Provide the [X, Y] coordinate of the cell's center where the given text is located.  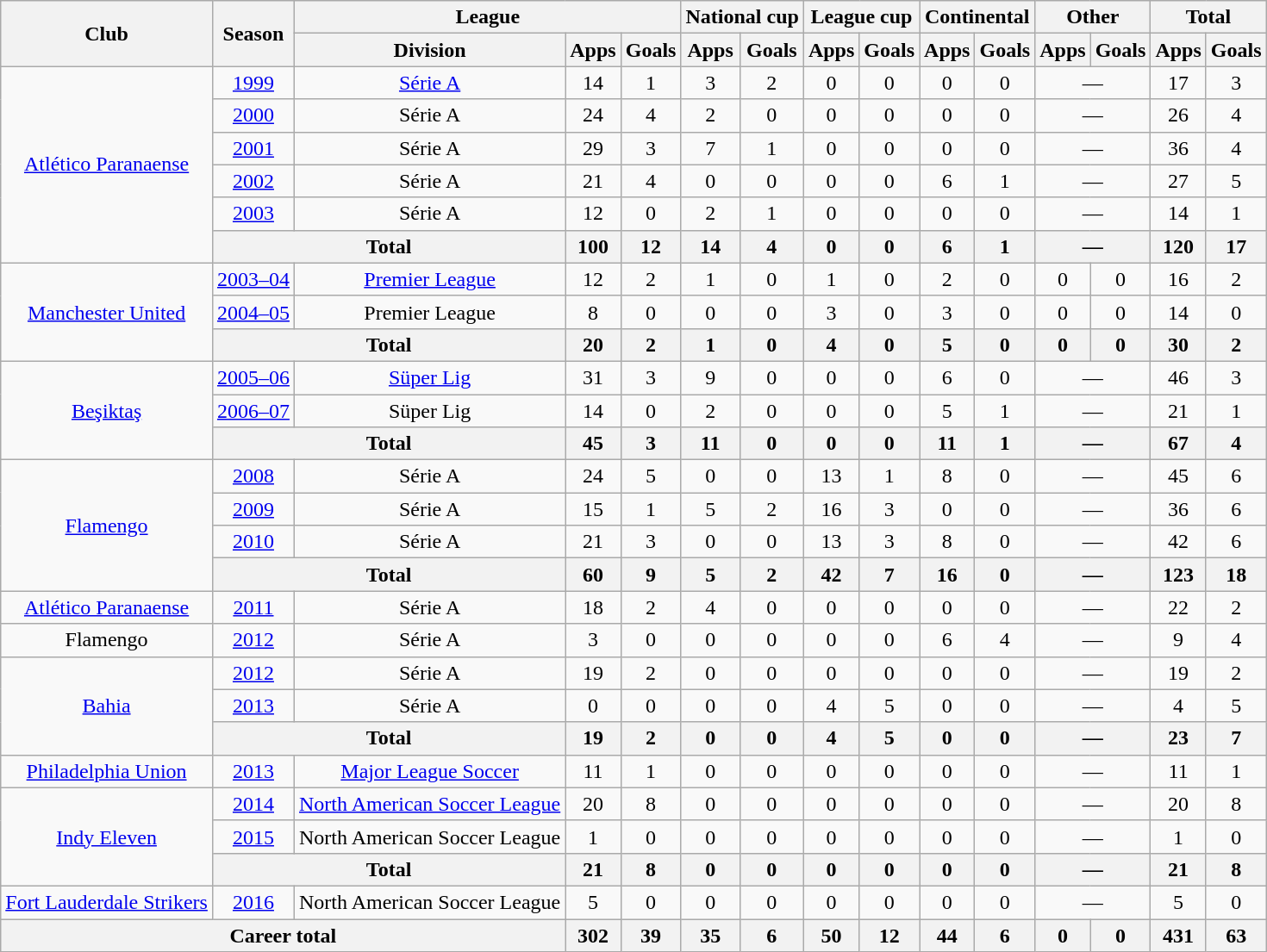
Manchester United [107, 312]
27 [1178, 181]
Fort Lauderdale Strikers [107, 902]
1999 [253, 83]
Major League Soccer [429, 771]
46 [1178, 377]
National cup [742, 17]
302 [593, 935]
44 [947, 935]
60 [593, 575]
2001 [253, 148]
2003–04 [253, 279]
Other [1093, 17]
2005–06 [253, 377]
2008 [253, 476]
2003 [253, 214]
2015 [253, 837]
2014 [253, 804]
23 [1178, 738]
35 [710, 935]
2010 [253, 542]
Beşiktaş [107, 410]
2009 [253, 509]
30 [1178, 345]
120 [1178, 246]
2011 [253, 607]
2002 [253, 181]
100 [593, 246]
Division [429, 50]
League cup [861, 17]
15 [593, 509]
26 [1178, 115]
123 [1178, 575]
2000 [253, 115]
Bahia [107, 706]
431 [1178, 935]
Indy Eleven [107, 837]
Club [107, 34]
2006–07 [253, 411]
31 [593, 377]
67 [1178, 444]
Continental [977, 17]
2004–05 [253, 312]
Career total [283, 935]
Philadelphia Union [107, 771]
Season [253, 34]
22 [1178, 607]
2016 [253, 902]
29 [593, 148]
50 [831, 935]
63 [1236, 935]
39 [651, 935]
League [487, 17]
